Search for the cell housing the specified text and yield its [X, Y] center coordinate. 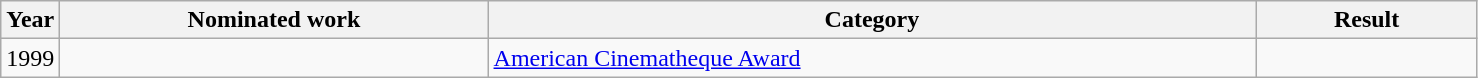
Category [872, 20]
Nominated work [274, 20]
American Cinematheque Award [872, 58]
1999 [30, 58]
Result [1366, 20]
Year [30, 20]
